Capture the cell that displays the provided text and extract its [x, y] central coordinate. 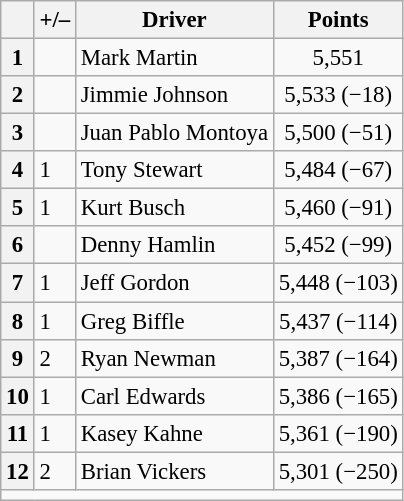
5,448 (−103) [338, 283]
10 [18, 396]
Brian Vickers [174, 471]
Kasey Kahne [174, 433]
5,533 (−18) [338, 95]
5,500 (−51) [338, 133]
Jeff Gordon [174, 283]
Ryan Newman [174, 358]
Denny Hamlin [174, 245]
Driver [174, 20]
8 [18, 321]
12 [18, 471]
Carl Edwards [174, 396]
5,484 (−67) [338, 170]
Greg Biffle [174, 321]
3 [18, 133]
5,301 (−250) [338, 471]
5,551 [338, 58]
9 [18, 358]
Mark Martin [174, 58]
5,437 (−114) [338, 321]
Juan Pablo Montoya [174, 133]
5,387 (−164) [338, 358]
+/– [54, 20]
5,460 (−91) [338, 208]
5,452 (−99) [338, 245]
Kurt Busch [174, 208]
6 [18, 245]
4 [18, 170]
5 [18, 208]
5,386 (−165) [338, 396]
Tony Stewart [174, 170]
7 [18, 283]
11 [18, 433]
Points [338, 20]
Jimmie Johnson [174, 95]
5,361 (−190) [338, 433]
